Determine the [x, y] coordinate at the center of the cell enclosing the given text.  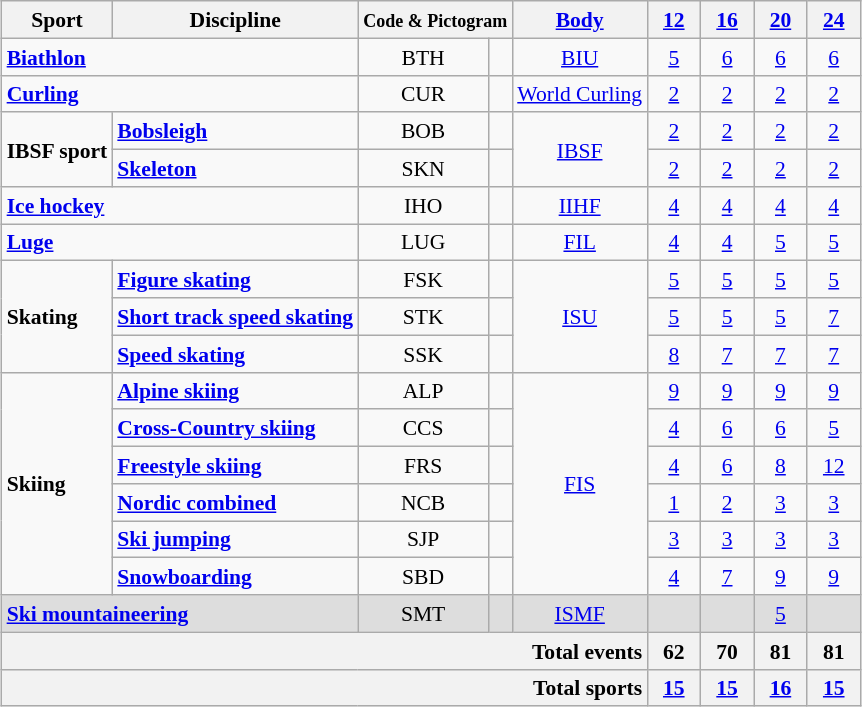
World Curling [580, 94]
SKN [423, 168]
Body [580, 20]
NCB [423, 502]
ALP [423, 390]
Code & Pictogram [435, 20]
24 [834, 20]
1 [674, 502]
Ski jumping [235, 538]
Total events [325, 650]
BOB [423, 130]
Alpine skiing [235, 390]
CUR [423, 94]
BTH [423, 56]
Sport [58, 20]
SMT [423, 614]
Biathlon [180, 56]
Nordic combined [235, 502]
Cross-Country skiing [235, 428]
FIL [580, 242]
Curling [180, 94]
ISU [580, 316]
Skating [58, 316]
Figure skating [235, 280]
ISMF [580, 614]
SSK [423, 354]
Skiing [58, 484]
IIHF [580, 204]
FRS [423, 464]
Speed skating [235, 354]
20 [780, 20]
BIU [580, 56]
Total sports [325, 688]
Ice hockey [180, 204]
Ski mountaineering [180, 614]
IHO [423, 204]
70 [726, 650]
FIS [580, 484]
Snowboarding [235, 576]
Short track speed skating [235, 316]
Bobsleigh [235, 130]
Freestyle skiing [235, 464]
Skeleton [235, 168]
FSK [423, 280]
IBSF [580, 149]
STK [423, 316]
Discipline [235, 20]
SBD [423, 576]
LUG [423, 242]
Luge [180, 242]
IBSF sport [58, 149]
CCS [423, 428]
SJP [423, 538]
62 [674, 650]
